Pinpoint the cell where the given text exists, returning its (X, Y) midpoint coordinate. 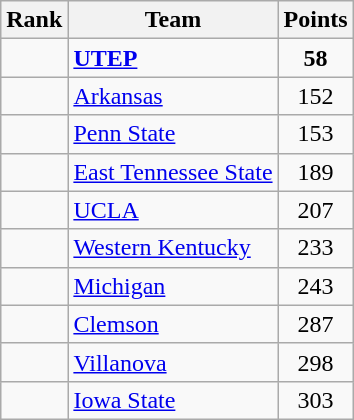
303 (316, 400)
Western Kentucky (173, 248)
298 (316, 362)
Clemson (173, 324)
Penn State (173, 134)
Michigan (173, 286)
58 (316, 58)
UTEP (173, 58)
207 (316, 210)
Team (173, 20)
153 (316, 134)
243 (316, 286)
Rank (34, 20)
UCLA (173, 210)
Iowa State (173, 400)
Points (316, 20)
Villanova (173, 362)
152 (316, 96)
287 (316, 324)
Arkansas (173, 96)
189 (316, 172)
233 (316, 248)
East Tennessee State (173, 172)
